Locate the cell with the specified text and output its [x, y] center coordinate. 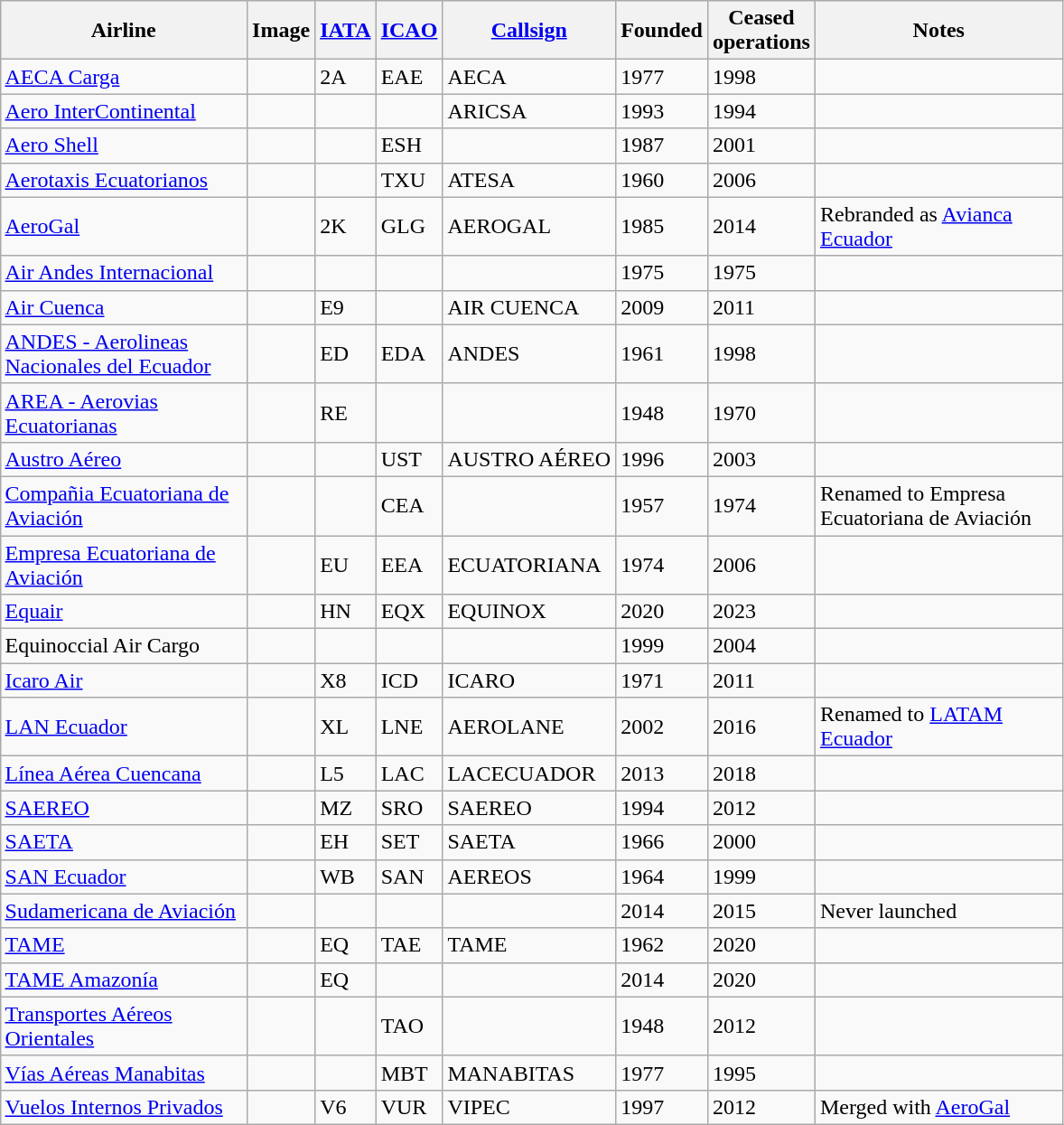
Callsign [529, 31]
EAE [409, 77]
LNE [409, 727]
AEREOS [529, 877]
VUR [409, 1107]
AECA [529, 77]
2018 [761, 773]
Air Andes Internacional [124, 273]
AeroGal [124, 226]
LACECUADOR [529, 773]
SET [409, 842]
ARICSA [529, 111]
Equinoccial Air Cargo [124, 646]
MANABITAS [529, 1073]
AEROGAL [529, 226]
EU [346, 564]
Equair [124, 612]
EEA [409, 564]
V6 [346, 1107]
1961 [662, 354]
LAC [409, 773]
Vuelos Internos Privados [124, 1107]
2004 [761, 646]
ED [346, 354]
ESH [409, 145]
Ceasedoperations [761, 31]
EQUINOX [529, 612]
Airline [124, 31]
Aero InterContinental [124, 111]
Rebranded as Avianca Ecuador [938, 226]
SAN [409, 877]
L5 [346, 773]
2001 [761, 145]
Austro Aéreo [124, 459]
Image [282, 31]
MZ [346, 808]
UST [409, 459]
1960 [662, 180]
Transportes Aéreos Orientales [124, 1027]
1962 [662, 945]
1995 [761, 1073]
2000 [761, 842]
Icaro Air [124, 680]
2009 [662, 307]
TAME Amazonía [124, 980]
1966 [662, 842]
Compañia Ecuatoriana de Aviación [124, 506]
1993 [662, 111]
ANDES [529, 354]
AEROLANE [529, 727]
Merged with AeroGal [938, 1107]
SAN Ecuador [124, 877]
2K [346, 226]
Sudamericana de Aviación [124, 911]
AREA - Aerovias Ecuatorianas [124, 412]
Renamed to LATAM Ecuador [938, 727]
1964 [662, 877]
X8 [346, 680]
GLG [409, 226]
TAE [409, 945]
ATESA [529, 180]
Never launched [938, 911]
MBT [409, 1073]
Vías Aéreas Manabitas [124, 1073]
1957 [662, 506]
1971 [662, 680]
1987 [662, 145]
EQX [409, 612]
ECUATORIANA [529, 564]
1996 [662, 459]
RE [346, 412]
LAN Ecuador [124, 727]
ICD [409, 680]
Renamed to Empresa Ecuatoriana de Aviación [938, 506]
Línea Aérea Cuencana [124, 773]
2002 [662, 727]
ICARO [529, 680]
2003 [761, 459]
HN [346, 612]
XL [346, 727]
Air Cuenca [124, 307]
EH [346, 842]
WB [346, 877]
2016 [761, 727]
AUSTRO AÉREO [529, 459]
CEA [409, 506]
VIPEC [529, 1107]
AECA Carga [124, 77]
Aerotaxis Ecuatorianos [124, 180]
Founded [662, 31]
2015 [761, 911]
Empresa Ecuatoriana de Aviación [124, 564]
1997 [662, 1107]
Notes [938, 31]
2023 [761, 612]
2A [346, 77]
TAO [409, 1027]
2013 [662, 773]
SRO [409, 808]
1985 [662, 226]
E9 [346, 307]
IATA [346, 31]
Aero Shell [124, 145]
1970 [761, 412]
EDA [409, 354]
AIR CUENCA [529, 307]
ICAO [409, 31]
TXU [409, 180]
ANDES - Aerolineas Nacionales del Ecuador [124, 354]
